Return (X, Y) of the center of cell containing provided text 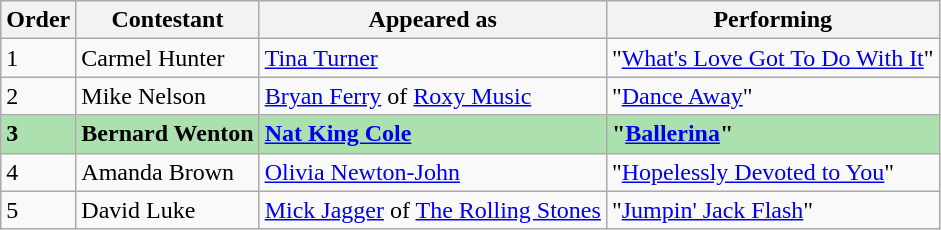
David Luke (168, 210)
Appeared as (432, 20)
"What's Love Got To Do With It" (772, 58)
2 (38, 96)
Bryan Ferry of Roxy Music (432, 96)
"Hopelessly Devoted to You" (772, 172)
Order (38, 20)
"Ballerina" (772, 134)
4 (38, 172)
Mick Jagger of The Rolling Stones (432, 210)
Amanda Brown (168, 172)
Bernard Wenton (168, 134)
1 (38, 58)
Performing (772, 20)
Contestant (168, 20)
Tina Turner (432, 58)
Nat King Cole (432, 134)
Olivia Newton-John (432, 172)
3 (38, 134)
5 (38, 210)
Mike Nelson (168, 96)
"Jumpin' Jack Flash" (772, 210)
Carmel Hunter (168, 58)
"Dance Away" (772, 96)
